Determine the (X, Y) coordinate at the center of the cell enclosing the given text.  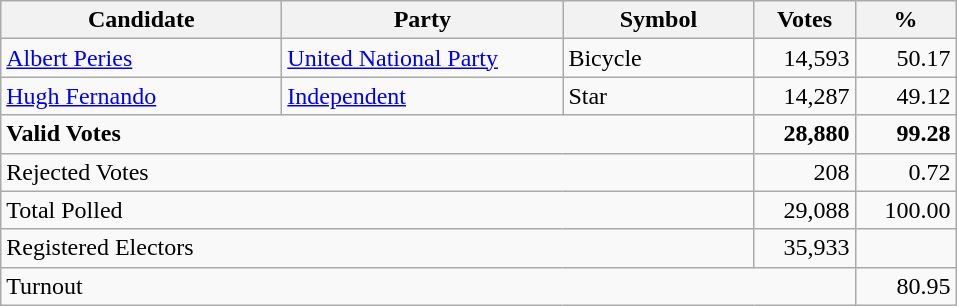
United National Party (422, 58)
Candidate (142, 20)
29,088 (804, 210)
Albert Peries (142, 58)
80.95 (906, 286)
Symbol (658, 20)
Valid Votes (378, 134)
35,933 (804, 248)
208 (804, 172)
Rejected Votes (378, 172)
Bicycle (658, 58)
50.17 (906, 58)
100.00 (906, 210)
14,593 (804, 58)
0.72 (906, 172)
99.28 (906, 134)
Independent (422, 96)
49.12 (906, 96)
Votes (804, 20)
Registered Electors (378, 248)
Turnout (428, 286)
14,287 (804, 96)
Party (422, 20)
Total Polled (378, 210)
% (906, 20)
28,880 (804, 134)
Star (658, 96)
Hugh Fernando (142, 96)
